Provide the (X, Y) coordinate of the cell's center where the given text is located.  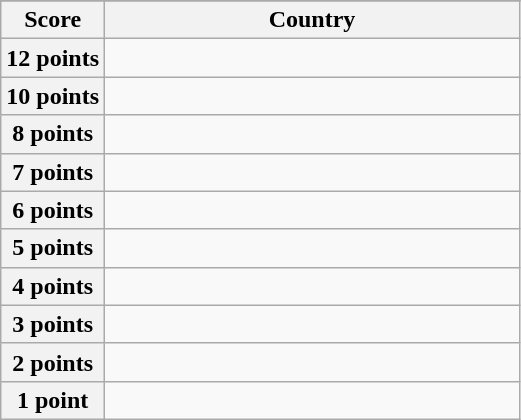
Score (53, 20)
1 point (53, 400)
Country (312, 20)
5 points (53, 248)
7 points (53, 172)
10 points (53, 96)
6 points (53, 210)
2 points (53, 362)
12 points (53, 58)
3 points (53, 324)
8 points (53, 134)
4 points (53, 286)
